Provide the [x, y] coordinate of the cell's center where the given text is located.  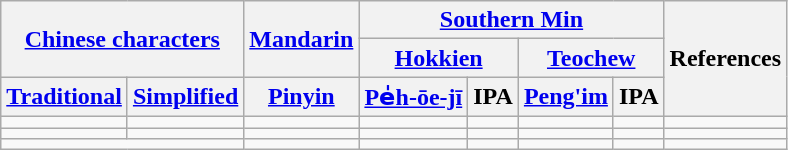
Traditional [64, 97]
Simplified [185, 97]
Peng'im [566, 97]
Southern Min [512, 20]
Hokkien [438, 58]
References [726, 59]
Pe̍h-ōe-jī [414, 97]
Chinese characters [122, 39]
Teochew [591, 58]
Mandarin [302, 39]
Pinyin [302, 97]
